Provide the [X, Y] coordinate of the cell's center where the given text is located.  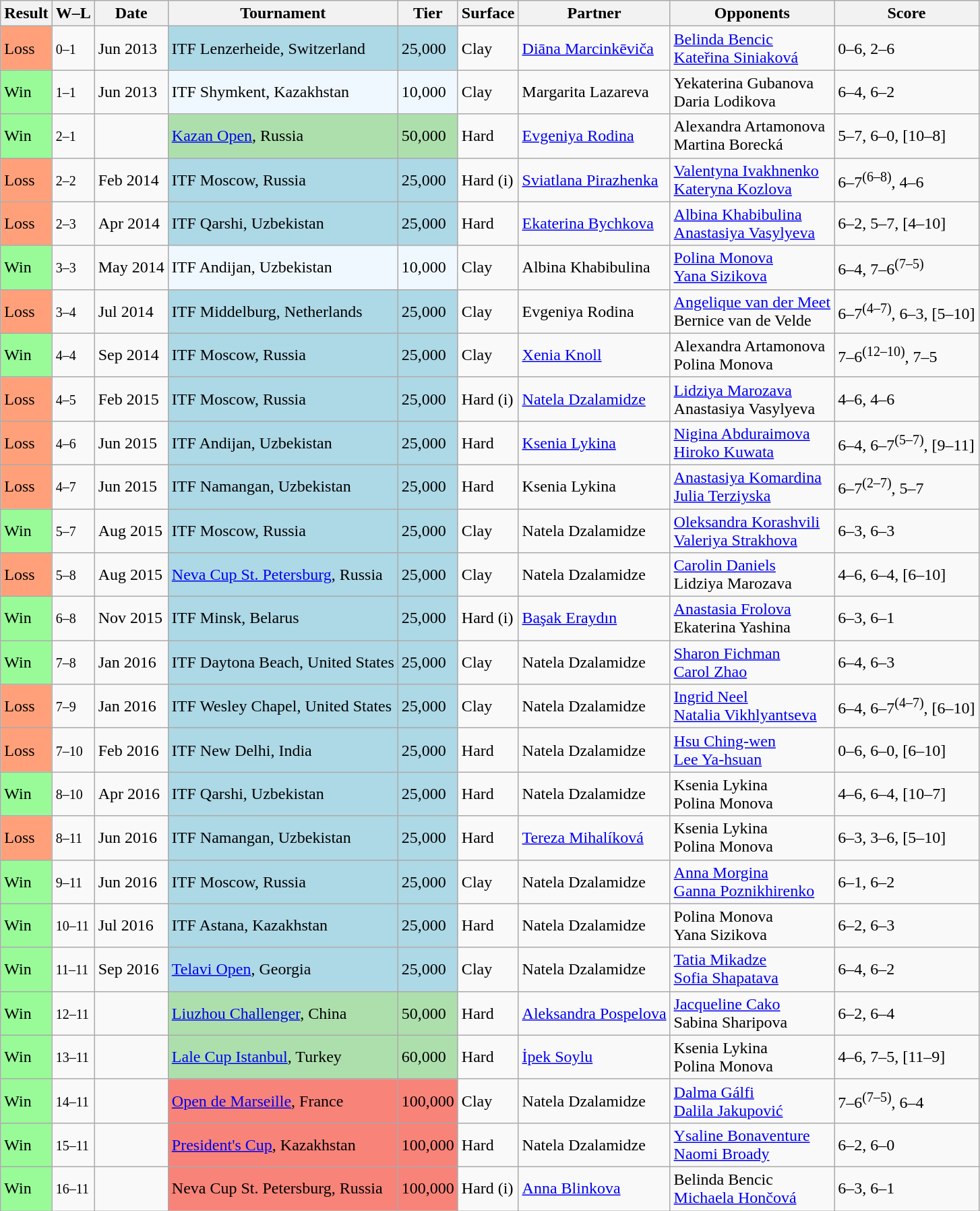
7–6(12–10), 7–5 [907, 355]
6–2, 6–0 [907, 1145]
6–8 [73, 619]
7–8 [73, 662]
ITF Daytona Beach, United States [283, 662]
ITF Astana, Kazakhstan [283, 925]
Jul 2014 [131, 312]
Jacqueline Cako Sabina Sharipova [752, 1013]
İpek Soylu [594, 1057]
ITF Lenzerheide, Switzerland [283, 49]
Open de Marseille, France [283, 1100]
Tier [427, 13]
Albina Khabibulina [594, 267]
6–4, 7–6(7–5) [907, 267]
Liuzhou Challenger, China [283, 1013]
Feb 2015 [131, 399]
6–1, 6–2 [907, 882]
Alexandra Artamonova Martina Borecká [752, 136]
4–7 [73, 487]
4–6, 6–4, [6–10] [907, 574]
Nov 2015 [131, 619]
6–2, 6–4 [907, 1013]
8–10 [73, 794]
Dalma Gálfi Dalila Jakupović [752, 1100]
Xenia Knoll [594, 355]
6–4, 6–7(5–7), [9–11] [907, 442]
ITF Shymkent, Kazakhstan [283, 92]
ITF Wesley Chapel, United States [283, 707]
Sharon Fichman Carol Zhao [752, 662]
Apr 2014 [131, 224]
Tereza Mihalíková [594, 837]
16–11 [73, 1188]
Ekaterina Bychkova [594, 224]
ITF Minsk, Belarus [283, 619]
6–3, 3–6, [5–10] [907, 837]
7–6(7–5), 6–4 [907, 1100]
6–4, 6–7(4–7), [6–10] [907, 707]
Jul 2016 [131, 925]
Result [26, 13]
0–6, 6–0, [6–10] [907, 750]
Ingrid Neel Natalia Vikhlyantseva [752, 707]
Albina Khabibulina Anastasiya Vasylyeva [752, 224]
13–11 [73, 1057]
Apr 2016 [131, 794]
60,000 [427, 1057]
0–6, 2–6 [907, 49]
Belinda Bencic Kateřina Siniaková [752, 49]
6–7(4–7), 6–3, [5–10] [907, 312]
7–10 [73, 750]
2–2 [73, 179]
Anastasia Frolova Ekaterina Yashina [752, 619]
6–7(2–7), 5–7 [907, 487]
0–1 [73, 49]
Anna Blinkova [594, 1188]
President's Cup, Kazakhstan [283, 1145]
Margarita Lazareva [594, 92]
Surface [488, 13]
6–2, 6–3 [907, 925]
Telavi Open, Georgia [283, 970]
4–4 [73, 355]
ITF New Delhi, India [283, 750]
9–11 [73, 882]
15–11 [73, 1145]
Tournament [283, 13]
W–L [73, 13]
Alexandra Artamonova Polina Monova [752, 355]
Date [131, 13]
4–5 [73, 399]
1–1 [73, 92]
Anna Morgina Ganna Poznikhirenko [752, 882]
2–3 [73, 224]
Hsu Ching-wen Lee Ya-hsuan [752, 750]
4–6, 7–5, [11–9] [907, 1057]
5–8 [73, 574]
Anastasiya Komardina Julia Terziyska [752, 487]
5–7, 6–0, [10–8] [907, 136]
Diāna Marcinkēviča [594, 49]
2–1 [73, 136]
Oleksandra Korashvili Valeriya Strakhova [752, 530]
5–7 [73, 530]
10–11 [73, 925]
7–9 [73, 707]
6–2, 5–7, [4–10] [907, 224]
Lale Cup Istanbul, Turkey [283, 1057]
Feb 2016 [131, 750]
6–7(6–8), 4–6 [907, 179]
Feb 2014 [131, 179]
Sep 2016 [131, 970]
3–3 [73, 267]
Partner [594, 13]
3–4 [73, 312]
Valentyna Ivakhnenko Kateryna Kozlova [752, 179]
Lidziya Marozava Anastasiya Vasylyeva [752, 399]
6–4, 6–3 [907, 662]
Aleksandra Pospelova [594, 1013]
ITF Middelburg, Netherlands [283, 312]
Opponents [752, 13]
4–6, 6–4, [10–7] [907, 794]
11–11 [73, 970]
Kazan Open, Russia [283, 136]
14–11 [73, 1100]
Angelique van der Meet Bernice van de Velde [752, 312]
Belinda Bencic Michaela Hončová [752, 1188]
Ysaline Bonaventure Naomi Broady [752, 1145]
Score [907, 13]
Başak Eraydın [594, 619]
May 2014 [131, 267]
Sep 2014 [131, 355]
Yekaterina Gubanova Daria Lodikova [752, 92]
Sviatlana Pirazhenka [594, 179]
4–6 [73, 442]
8–11 [73, 837]
Nigina Abduraimova Hiroko Kuwata [752, 442]
Tatia Mikadze Sofia Shapatava [752, 970]
6–3, 6–3 [907, 530]
4–6, 4–6 [907, 399]
Carolin Daniels Lidziya Marozava [752, 574]
12–11 [73, 1013]
